Search for the cell housing the specified text and yield its [x, y] center coordinate. 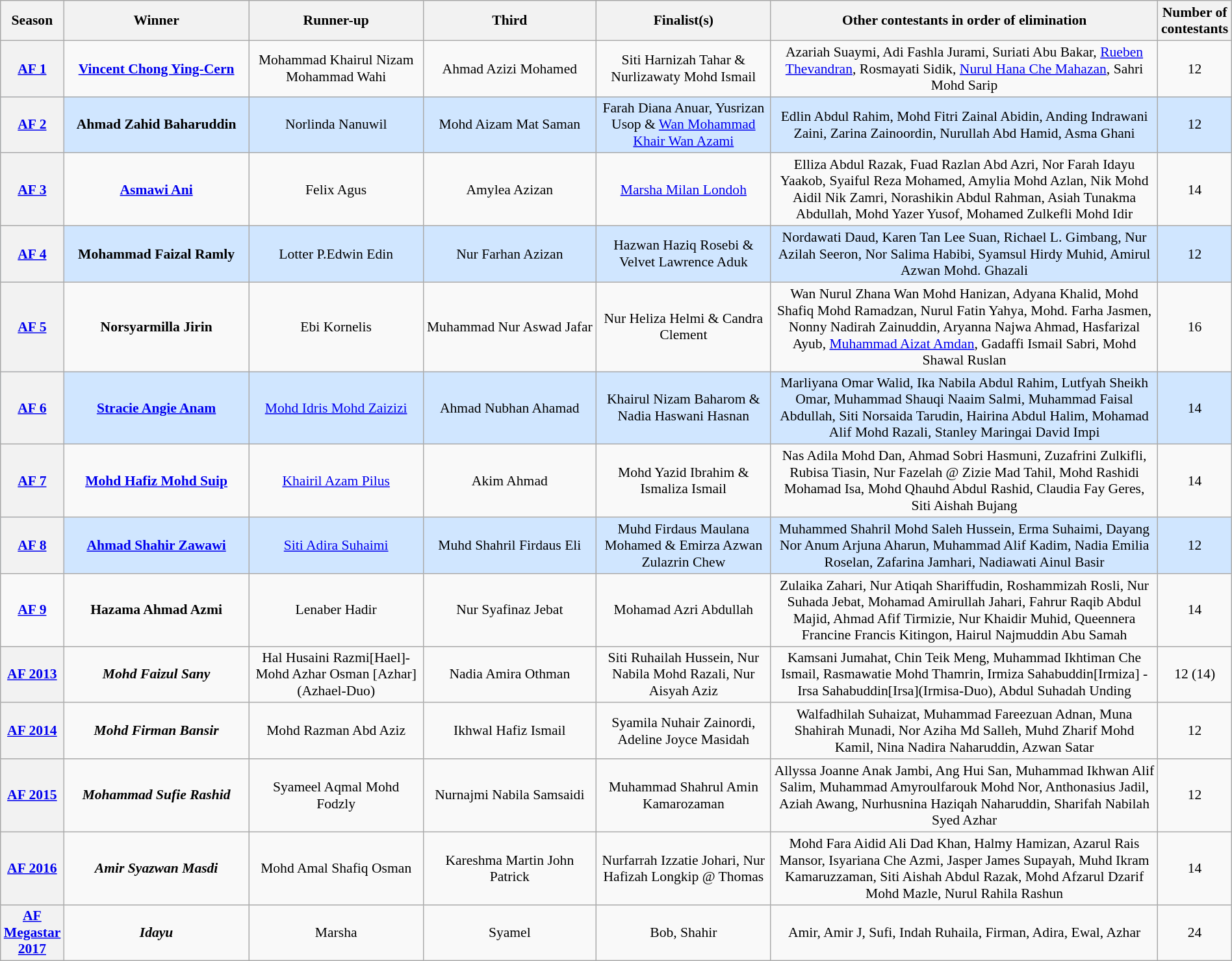
Norlinda Nanuwil [336, 125]
Amir, Amir J, Sufi, Indah Ruhaila, Firman, Adira, Ewal, Azhar [964, 933]
Number of contestants [1194, 21]
Siti Ruhailah Hussein, Nur Nabila Mohd Razali, Nur Aisyah Aziz [684, 674]
Khairul Nizam Baharom & Nadia Haswani Hasnan [684, 408]
Runner-up [336, 21]
AF 2 [32, 125]
Khairil Azam Pilus [336, 481]
Lenaber Hadir [336, 610]
Ikhwal Hafiz Ismail [509, 732]
Mohammad Khairul Nizam Mohammad Wahi [336, 69]
Nordawati Daud, Karen Tan Lee Suan, Richael L. Gimbang, Nur Azilah Seeron, Nor Salima Habibi, Syamsul Hirdy Muhid, Amirul Azwan Mohd. Ghazali [964, 255]
Mohamad Azri Abdullah [684, 610]
Hazama Ahmad Azmi [156, 610]
Felix Agus [336, 190]
Nurnajmi Nabila Samsaidi [509, 795]
16 [1194, 327]
AF 9 [32, 610]
Mohammad Faizal Ramly [156, 255]
Ahmad Nubhan Ahamad [509, 408]
Muhammad Shahrul Amin Kamarozaman [684, 795]
AF 2016 [32, 868]
Mohd Yazid Ibrahim & Ismaliza Ismail [684, 481]
AF 2013 [32, 674]
Mohammad Sufie Rashid [156, 795]
Stracie Angie Anam [156, 408]
Nur Syafinaz Jebat [509, 610]
Hazwan Haziq Rosebi & Velvet Lawrence Aduk [684, 255]
Ahmad Azizi Mohamed [509, 69]
AF 6 [32, 408]
Nadia Amira Othman [509, 674]
Muhd Firdaus Maulana Mohamed & Emirza Azwan Zulazrin Chew [684, 546]
Farah Diana Anuar, Yusrizan Usop & Wan Mohammad Khair Wan Azami [684, 125]
Vincent Chong Ying-Cern [156, 69]
Lotter P.Edwin Edin [336, 255]
Season [32, 21]
Third [509, 21]
Mohd Idris Mohd Zaizizi [336, 408]
Norsyarmilla Jirin [156, 327]
Marsha [336, 933]
Ahmad Shahir Zawawi [156, 546]
AF 7 [32, 481]
Mohd Firman Bansir [156, 732]
Mohd Amal Shafiq Osman [336, 868]
Other contestants in order of elimination [964, 21]
Nur Heliza Helmi & Candra Clement [684, 327]
Amylea Azizan [509, 190]
Edlin Abdul Rahim, Mohd Fitri Zainal Abidin, Anding Indrawani Zaini, Zarina Zainoordin, Nurullah Abd Hamid, Asma Ghani [964, 125]
Kareshma Martin John Patrick [509, 868]
Finalist(s) [684, 21]
Idayu [156, 933]
Nur Farhan Azizan [509, 255]
Syamila Nuhair Zainordi, Adeline Joyce Masidah [684, 732]
Nurfarrah Izzatie Johari, Nur Hafizah Longkip @ Thomas [684, 868]
AF 5 [32, 327]
AF Megastar 2017 [32, 933]
AF 4 [32, 255]
Siti Harnizah Tahar & Nurlizawaty Mohd Ismail [684, 69]
Syameel Aqmal Mohd Fodzly [336, 795]
Ahmad Zahid Baharuddin [156, 125]
Mohd Hafiz Mohd Suip [156, 481]
Muhammad Nur Aswad Jafar [509, 327]
Mohd Aizam Mat Saman [509, 125]
Asmawi Ani [156, 190]
Azariah Suaymi, Adi Fashla Jurami, Suriati Abu Bakar, Rueben Thevandran, Rosmayati Sidik, Nurul Hana Che Mahazan, Sahri Mohd Sarip [964, 69]
Marsha Milan Londoh [684, 190]
Akim Ahmad [509, 481]
AF 2015 [32, 795]
Bob, Shahir [684, 933]
AF 2014 [32, 732]
Mohd Razman Abd Aziz [336, 732]
Siti Adira Suhaimi [336, 546]
Muhd Shahril Firdaus Eli [509, 546]
AF 1 [32, 69]
Winner [156, 21]
12 (14) [1194, 674]
Hal Husaini Razmi[Hael]- Mohd Azhar Osman [Azhar] (Azhael-Duo) [336, 674]
Syamel [509, 933]
AF 3 [32, 190]
Ebi Kornelis [336, 327]
24 [1194, 933]
Amir Syazwan Masdi [156, 868]
AF 8 [32, 546]
Mohd Faizul Sany [156, 674]
